Search for the cell housing the specified text and yield its [x, y] center coordinate. 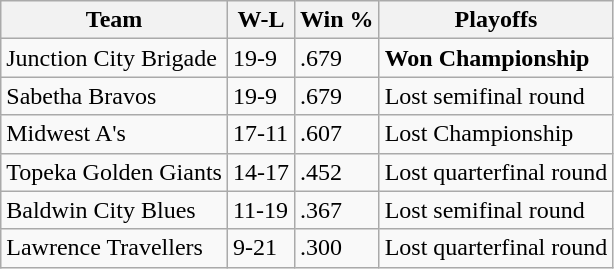
Sabetha Bravos [114, 96]
Won Championship [496, 58]
17-11 [260, 134]
Baldwin City Blues [114, 210]
.607 [336, 134]
14-17 [260, 172]
Lost Championship [496, 134]
.367 [336, 210]
Playoffs [496, 20]
Junction City Brigade [114, 58]
Win % [336, 20]
11-19 [260, 210]
.300 [336, 248]
Midwest A's [114, 134]
Team [114, 20]
Topeka Golden Giants [114, 172]
.452 [336, 172]
W-L [260, 20]
Lawrence Travellers [114, 248]
9-21 [260, 248]
